Provide the (x, y) coordinate of the cell's center where the given text is located.  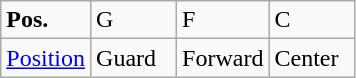
G (134, 20)
Guard (134, 58)
Forward (223, 58)
C (312, 20)
Pos. (46, 20)
F (223, 20)
Center (312, 58)
Position (46, 58)
